Output the (X, Y) coordinate of the center of the cell containing the given text.  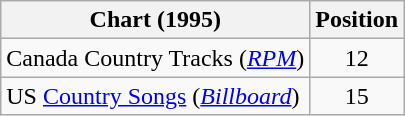
US Country Songs (Billboard) (156, 96)
12 (357, 58)
15 (357, 96)
Position (357, 20)
Chart (1995) (156, 20)
Canada Country Tracks (RPM) (156, 58)
